Extract the [X, Y] coordinate from the center of the cell holding the provided text.  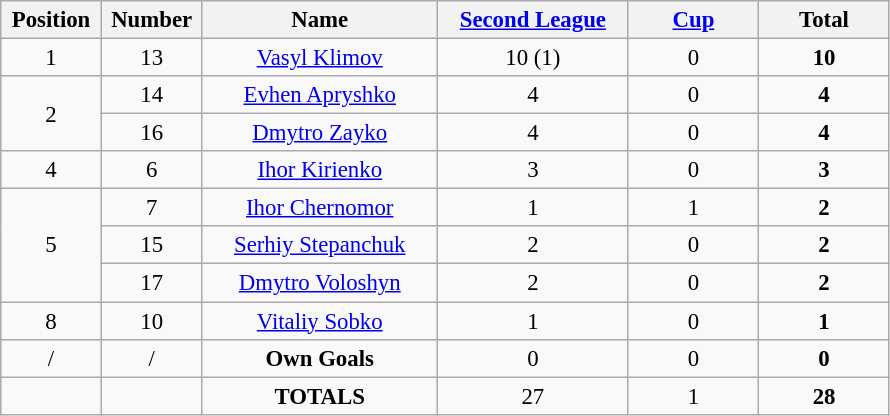
5 [52, 246]
Dmytro Zayko [320, 133]
16 [152, 133]
Ihor Kirienko [320, 170]
28 [824, 396]
Cup [694, 20]
Total [824, 20]
TOTALS [320, 396]
Ihor Chernomor [320, 208]
15 [152, 245]
8 [52, 321]
Serhiy Stepanchuk [320, 245]
Evhen Apryshko [320, 95]
7 [152, 208]
14 [152, 95]
Number [152, 20]
Vitaliy Sobko [320, 321]
Dmytro Voloshyn [320, 283]
Position [52, 20]
17 [152, 283]
27 [534, 396]
Own Goals [320, 358]
Vasyl Klimov [320, 58]
13 [152, 58]
6 [152, 170]
10 (1) [534, 58]
Second League [534, 20]
Name [320, 20]
